Identify which cell holds the provided text, then report its [x, y] central coordinate. 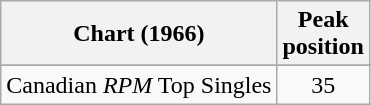
Chart (1966) [139, 34]
Peakposition [323, 34]
35 [323, 85]
Canadian RPM Top Singles [139, 85]
